Identify which cell holds the provided text, then report its [X, Y] central coordinate. 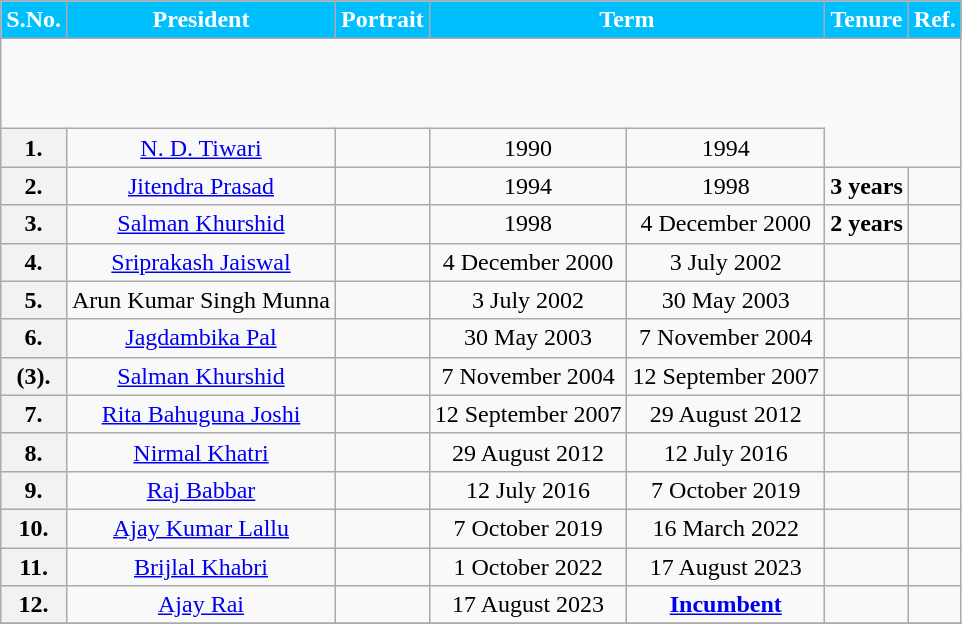
Rita Bahuguna Joshi [200, 414]
Ajay Rai [200, 605]
9. [34, 490]
Tenure [867, 20]
Portrait [383, 20]
1. [34, 148]
Brijlal Khabri [200, 567]
8. [34, 452]
16 March 2022 [726, 528]
Ref. [934, 20]
President [200, 20]
Raj Babbar [200, 490]
Jagdambika Pal [200, 338]
11. [34, 567]
4. [34, 262]
3. [34, 224]
S.No. [34, 20]
Arun Kumar Singh Munna [200, 300]
5. [34, 300]
N. D. Tiwari [200, 148]
Ajay Kumar Lallu [200, 528]
Nirmal Khatri [200, 452]
(3). [34, 376]
7. [34, 414]
Sriprakash Jaiswal [200, 262]
2. [34, 186]
12. [34, 605]
1 October 2022 [528, 567]
Jitendra Prasad [200, 186]
2 years [867, 224]
Term [626, 20]
10. [34, 528]
3 years [867, 186]
Incumbent [726, 605]
1990 [528, 148]
6. [34, 338]
